Return the [X, Y] coordinate for the center point of the cell that contains the specified text.  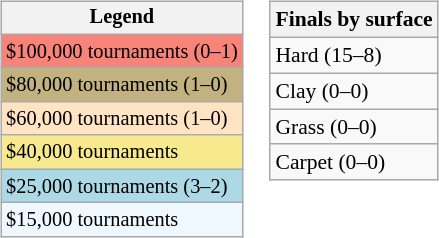
$80,000 tournaments (1–0) [122, 85]
$25,000 tournaments (3–2) [122, 186]
Finals by surface [354, 20]
Grass (0–0) [354, 127]
$15,000 tournaments [122, 220]
Legend [122, 18]
Hard (15–8) [354, 55]
$60,000 tournaments (1–0) [122, 119]
$100,000 tournaments (0–1) [122, 51]
Carpet (0–0) [354, 162]
$40,000 tournaments [122, 152]
Clay (0–0) [354, 91]
